From the cell containing the given text, extract its center point as [X, Y] coordinate. 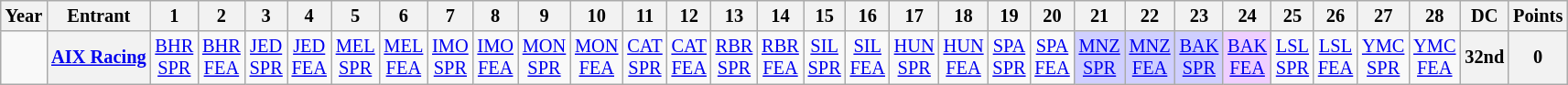
SILSPR [825, 58]
RBRFEA [780, 58]
Points [1538, 16]
LSLFEA [1336, 58]
25 [1292, 16]
Year [24, 16]
18 [964, 16]
16 [868, 16]
BHRFEA [222, 58]
24 [1247, 16]
AIX Racing [99, 58]
SPASPR [1009, 58]
3 [266, 16]
5 [355, 16]
SPAFEA [1052, 58]
15 [825, 16]
MNZFEA [1150, 58]
0 [1538, 58]
10 [597, 16]
17 [914, 16]
2 [222, 16]
20 [1052, 16]
CATSPR [644, 58]
YMCFEA [1434, 58]
11 [644, 16]
Entrant [99, 16]
23 [1199, 16]
MNZSPR [1100, 58]
MONFEA [597, 58]
1 [175, 16]
DC [1485, 16]
YMCSPR [1383, 58]
14 [780, 16]
32nd [1485, 58]
RBRSPR [734, 58]
BAKSPR [1199, 58]
19 [1009, 16]
12 [689, 16]
BAKFEA [1247, 58]
26 [1336, 16]
JEDSPR [266, 58]
13 [734, 16]
IMOFEA [496, 58]
LSLSPR [1292, 58]
BHRSPR [175, 58]
MONSPR [544, 58]
22 [1150, 16]
SILFEA [868, 58]
IMOSPR [450, 58]
9 [544, 16]
MELFEA [405, 58]
HUNFEA [964, 58]
6 [405, 16]
JEDFEA [309, 58]
MELSPR [355, 58]
21 [1100, 16]
7 [450, 16]
4 [309, 16]
27 [1383, 16]
CATFEA [689, 58]
HUNSPR [914, 58]
28 [1434, 16]
8 [496, 16]
